Determine the (x, y) coordinate at the center of the cell enclosing the given text.  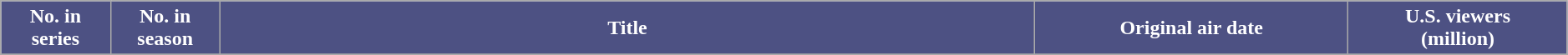
U.S. viewers(million) (1459, 28)
No. inseason (165, 28)
Title (627, 28)
Original air date (1191, 28)
No. inseries (55, 28)
